Search for the cell housing the specified text and yield its (X, Y) center coordinate. 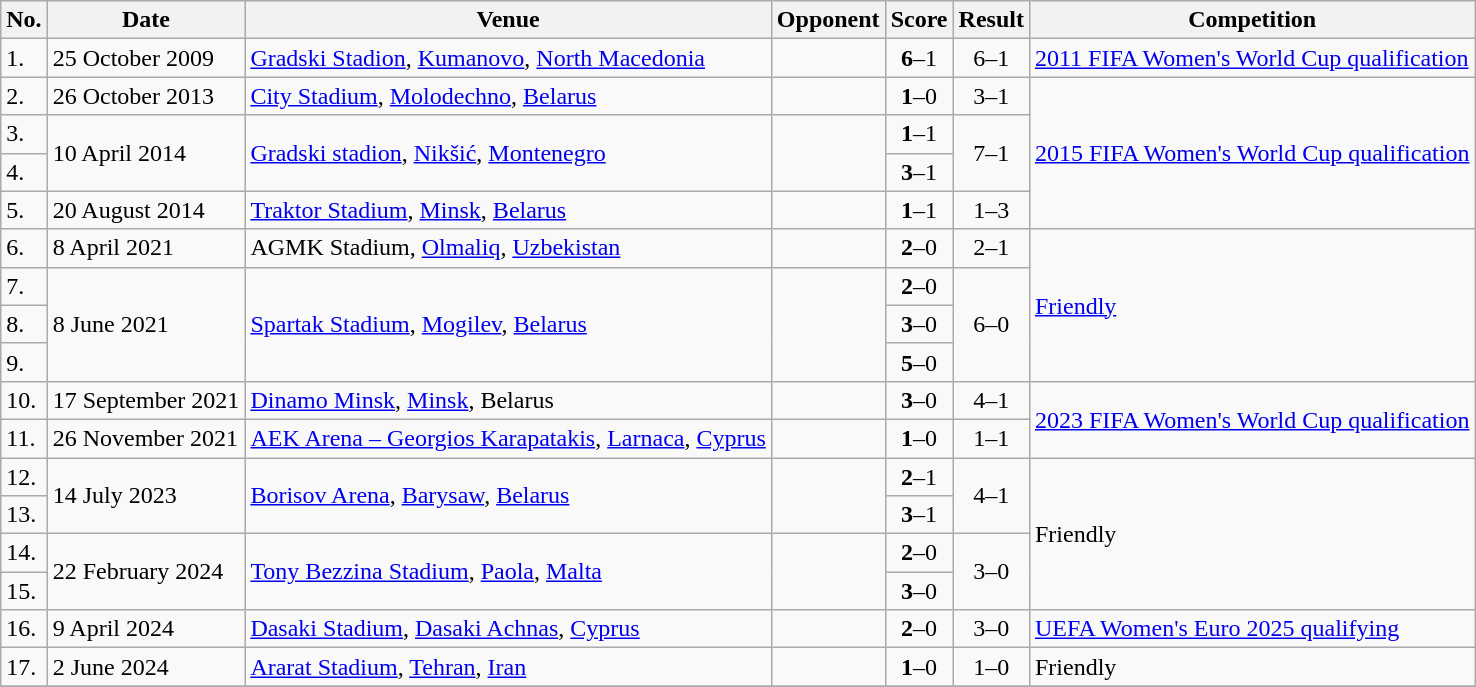
9. (24, 362)
17 September 2021 (146, 400)
4. (24, 172)
Gradski Stadion, Kumanovo, North Macedonia (508, 58)
2 June 2024 (146, 667)
Date (146, 20)
Spartak Stadium, Mogilev, Belarus (508, 324)
8 June 2021 (146, 324)
13. (24, 515)
Competition (1252, 20)
Tony Bezzina Stadium, Paola, Malta (508, 572)
16. (24, 629)
7–1 (991, 153)
Result (991, 20)
14. (24, 553)
2. (24, 96)
Ararat Stadium, Tehran, Iran (508, 667)
8 April 2021 (146, 248)
5–0 (919, 362)
26 October 2013 (146, 96)
Dinamo Minsk, Minsk, Belarus (508, 400)
Traktor Stadium, Minsk, Belarus (508, 210)
17. (24, 667)
14 July 2023 (146, 496)
Borisov Arena, Barysaw, Belarus (508, 496)
Opponent (828, 20)
10 April 2014 (146, 153)
City Stadium, Molodechno, Belarus (508, 96)
8. (24, 324)
9 April 2024 (146, 629)
10. (24, 400)
7. (24, 286)
AGMK Stadium, Olmaliq, Uzbekistan (508, 248)
6–0 (991, 324)
22 February 2024 (146, 572)
Score (919, 20)
3. (24, 134)
26 November 2021 (146, 438)
UEFA Women's Euro 2025 qualifying (1252, 629)
20 August 2014 (146, 210)
12. (24, 477)
Venue (508, 20)
No. (24, 20)
15. (24, 591)
Gradski stadion, Nikšić, Montenegro (508, 153)
2015 FIFA Women's World Cup qualification (1252, 153)
1. (24, 58)
6. (24, 248)
11. (24, 438)
2023 FIFA Women's World Cup qualification (1252, 419)
25 October 2009 (146, 58)
5. (24, 210)
Dasaki Stadium, Dasaki Achnas, Cyprus (508, 629)
AEK Arena – Georgios Karapatakis, Larnaca, Cyprus (508, 438)
2011 FIFA Women's World Cup qualification (1252, 58)
1–3 (991, 210)
